Locate the cell with the specified text and output its [x, y] center coordinate. 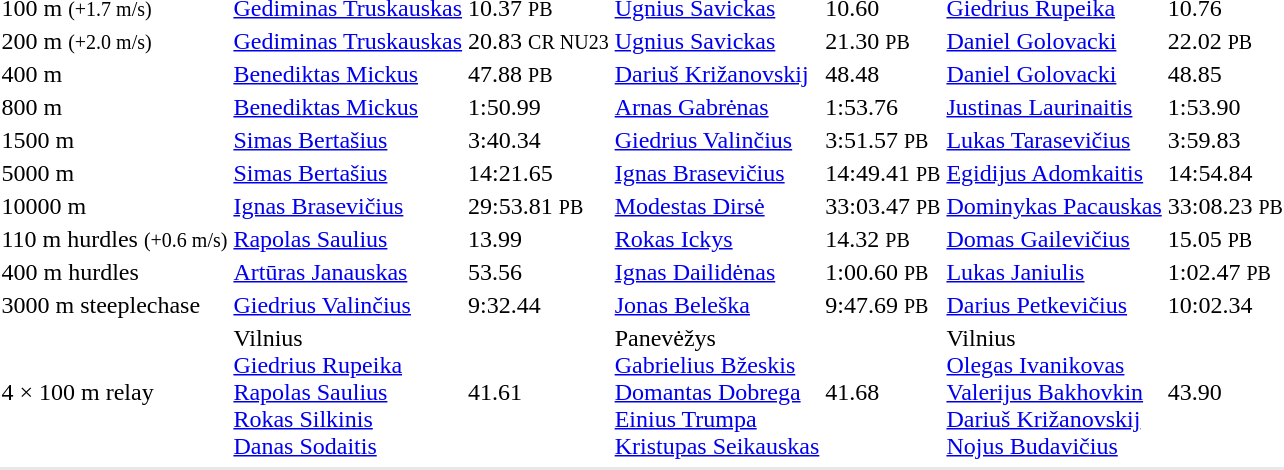
Arnas Gabrėnas [717, 107]
Rapolas Saulius [348, 239]
33:03.47 PB [883, 206]
10000 m [114, 206]
Justinas Laurinaitis [1054, 107]
Gediminas Truskauskas [348, 41]
10:02.34 [1225, 305]
Lukas Tarasevičius [1054, 140]
Rokas Ickys [717, 239]
1500 m [114, 140]
Egidijus Adomkaitis [1054, 173]
1:53.90 [1225, 107]
21.30 PB [883, 41]
5000 m [114, 173]
Darius Petkevičius [1054, 305]
9:32.44 [539, 305]
3:40.34 [539, 140]
400 m hurdles [114, 272]
Ignas Dailidėnas [717, 272]
1:50.99 [539, 107]
Vilnius Olegas IvanikovasValerijus BakhovkinDariuš KrižanovskijNojus Budavičius [1054, 392]
200 m (+2.0 m/s) [114, 41]
1:02.47 PB [1225, 272]
53.56 [539, 272]
Artūras Janauskas [348, 272]
13.99 [539, 239]
33:08.23 PB [1225, 206]
Ugnius Savickas [717, 41]
Domas Gailevičius [1054, 239]
47.88 PB [539, 74]
800 m [114, 107]
Modestas Dirsė [717, 206]
400 m [114, 74]
14:54.84 [1225, 173]
14:49.41 PB [883, 173]
48.48 [883, 74]
Vilnius Giedrius Rupeika Rapolas SauliusRokas SilkinisDanas Sodaitis [348, 392]
22.02 PB [1225, 41]
3000 m steeplechase [114, 305]
14:21.65 [539, 173]
110 m hurdles (+0.6 m/s) [114, 239]
4 × 100 m relay [114, 392]
9:47.69 PB [883, 305]
1:53.76 [883, 107]
41.68 [883, 392]
14.32 PB [883, 239]
20.83 CR NU23 [539, 41]
Panevėžys Gabrielius BžeskisDomantas DobregaEinius TrumpaKristupas Seikauskas [717, 392]
Dariuš Križanovskij [717, 74]
3:59.83 [1225, 140]
3:51.57 PB [883, 140]
Lukas Janiulis [1054, 272]
1:00.60 PB [883, 272]
15.05 PB [1225, 239]
43.90 [1225, 392]
41.61 [539, 392]
Jonas Beleška [717, 305]
Dominykas Pacauskas [1054, 206]
48.85 [1225, 74]
29:53.81 PB [539, 206]
